Search for the cell housing the specified text and yield its [x, y] center coordinate. 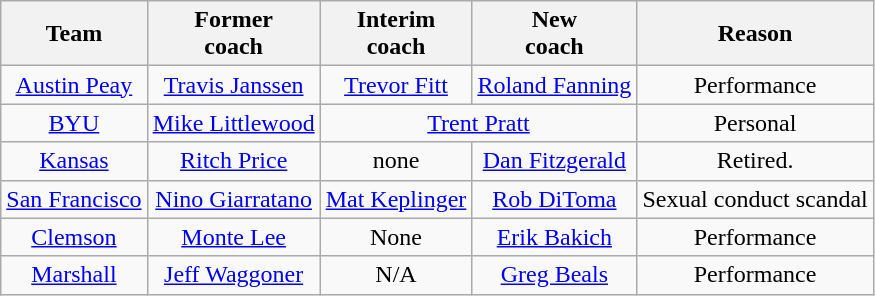
Team [74, 34]
Kansas [74, 161]
Monte Lee [234, 237]
Marshall [74, 275]
San Francisco [74, 199]
Ritch Price [234, 161]
Trevor Fitt [396, 85]
Interimcoach [396, 34]
Jeff Waggoner [234, 275]
Mike Littlewood [234, 123]
Newcoach [554, 34]
Trent Pratt [478, 123]
Personal [755, 123]
BYU [74, 123]
Reason [755, 34]
Sexual conduct scandal [755, 199]
Formercoach [234, 34]
Greg Beals [554, 275]
Mat Keplinger [396, 199]
Travis Janssen [234, 85]
none [396, 161]
Roland Fanning [554, 85]
Nino Giarratano [234, 199]
Dan Fitzgerald [554, 161]
None [396, 237]
Clemson [74, 237]
Retired. [755, 161]
Rob DiToma [554, 199]
Erik Bakich [554, 237]
Austin Peay [74, 85]
N/A [396, 275]
